Pinpoint the cell where the given text exists, returning its [X, Y] midpoint coordinate. 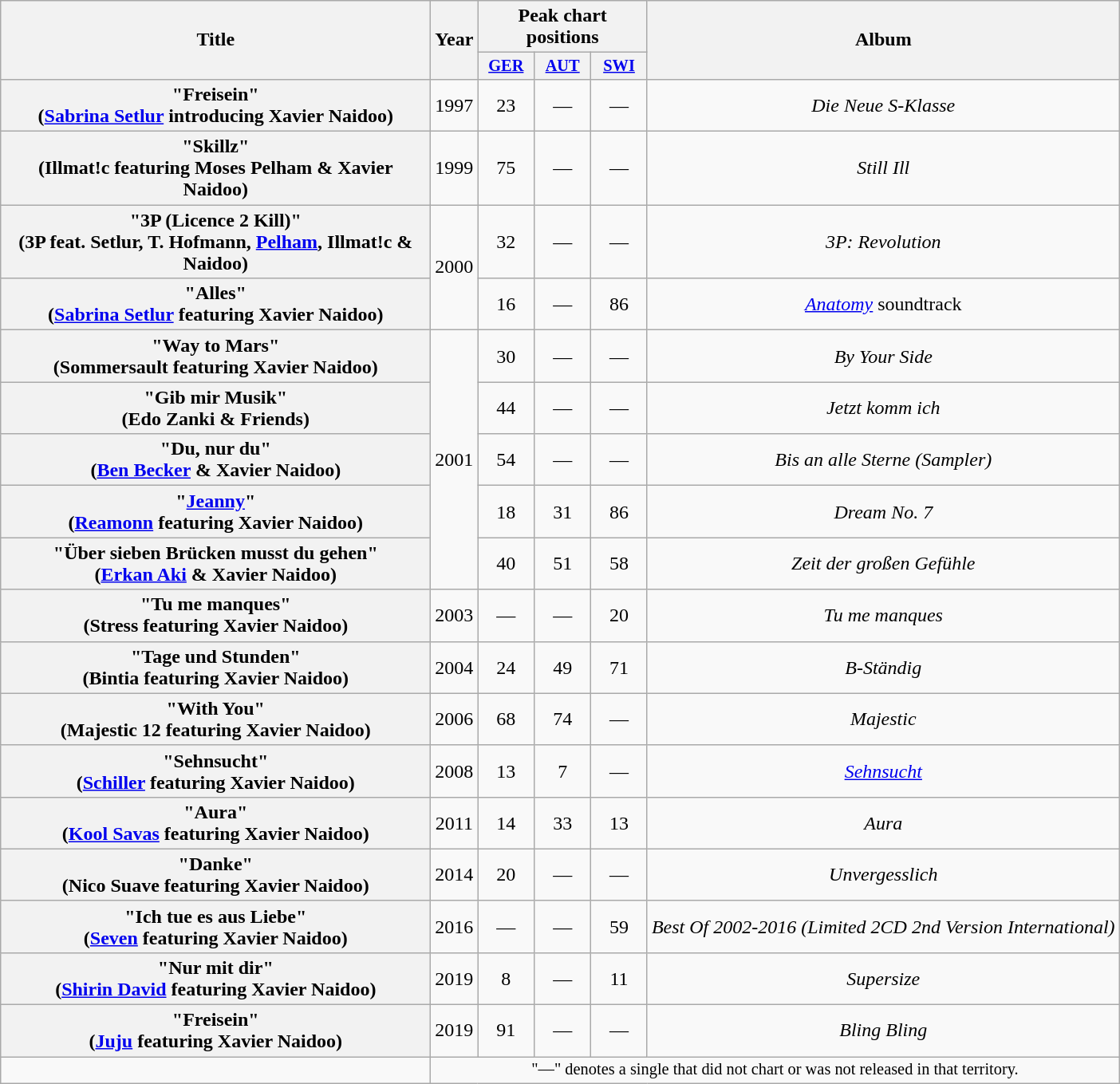
Bling Bling [883, 1031]
Still Ill [883, 168]
"Tu me manques"(Stress featuring Xavier Naidoo) [215, 616]
"Alles"(Sabrina Setlur featuring Xavier Naidoo) [215, 305]
30 [506, 356]
54 [506, 459]
Tu me manques [883, 616]
74 [563, 719]
2004 [455, 667]
59 [619, 927]
"—" denotes a single that did not chart or was not released in that territory. [775, 1070]
"With You"(Majestic 12 featuring Xavier Naidoo) [215, 719]
Zeit der großen Gefühle [883, 563]
"Du, nur du"(Ben Becker & Xavier Naidoo) [215, 459]
"Über sieben Brücken musst du gehen"(Erkan Aki & Xavier Naidoo) [215, 563]
68 [506, 719]
Jetzt komm ich [883, 408]
2006 [455, 719]
7 [563, 771]
18 [506, 512]
By Your Side [883, 356]
"Freisein"(Sabrina Setlur introducing Xavier Naidoo) [215, 105]
Unvergesslich [883, 874]
24 [506, 667]
"Freisein"(Juju featuring Xavier Naidoo) [215, 1031]
Album [883, 40]
31 [563, 512]
"Way to Mars"(Sommersault featuring Xavier Naidoo) [215, 356]
GER [506, 66]
8 [506, 978]
2016 [455, 927]
Best Of 2002-2016 (Limited 2CD 2nd Version International) [883, 927]
"Aura"(Kool Savas featuring Xavier Naidoo) [215, 823]
71 [619, 667]
14 [506, 823]
Anatomy soundtrack [883, 305]
"Tage und Stunden"(Bintia featuring Xavier Naidoo) [215, 667]
Die Neue S-Klasse [883, 105]
SWI [619, 66]
1999 [455, 168]
"Nur mit dir"(Shirin David featuring Xavier Naidoo) [215, 978]
Aura [883, 823]
3P: Revolution [883, 242]
32 [506, 242]
16 [506, 305]
Bis an alle Sterne (Sampler) [883, 459]
33 [563, 823]
"Ich tue es aus Liebe"(Seven featuring Xavier Naidoo) [215, 927]
"Sehnsucht"(Schiller featuring Xavier Naidoo) [215, 771]
"Danke"(Nico Suave featuring Xavier Naidoo) [215, 874]
Sehnsucht [883, 771]
2011 [455, 823]
23 [506, 105]
Title [215, 40]
Peak chart positions [563, 27]
"Gib mir Musik"(Edo Zanki & Friends) [215, 408]
58 [619, 563]
"Jeanny"(Reamonn featuring Xavier Naidoo) [215, 512]
40 [506, 563]
"Skillz"(Illmat!c featuring Moses Pelham & Xavier Naidoo) [215, 168]
44 [506, 408]
11 [619, 978]
91 [506, 1031]
2001 [455, 459]
Year [455, 40]
2003 [455, 616]
2000 [455, 268]
75 [506, 168]
1997 [455, 105]
Supersize [883, 978]
Dream No. 7 [883, 512]
51 [563, 563]
Majestic [883, 719]
2014 [455, 874]
49 [563, 667]
"3P (Licence 2 Kill)"(3P feat. Setlur, T. Hofmann, Pelham, Illmat!c & Naidoo) [215, 242]
AUT [563, 66]
B-Ständig [883, 667]
2008 [455, 771]
